From the cell containing the given text, extract its center point as (X, Y) coordinate. 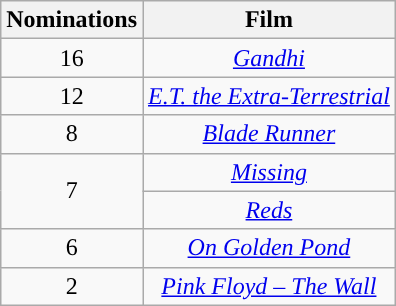
Pink Floyd – The Wall (268, 286)
12 (72, 96)
6 (72, 248)
Gandhi (268, 58)
Blade Runner (268, 134)
Reds (268, 210)
Nominations (72, 20)
2 (72, 286)
7 (72, 191)
On Golden Pond (268, 248)
Film (268, 20)
Missing (268, 172)
16 (72, 58)
E.T. the Extra-Terrestrial (268, 96)
8 (72, 134)
